Search for the cell housing the specified text and yield its [X, Y] center coordinate. 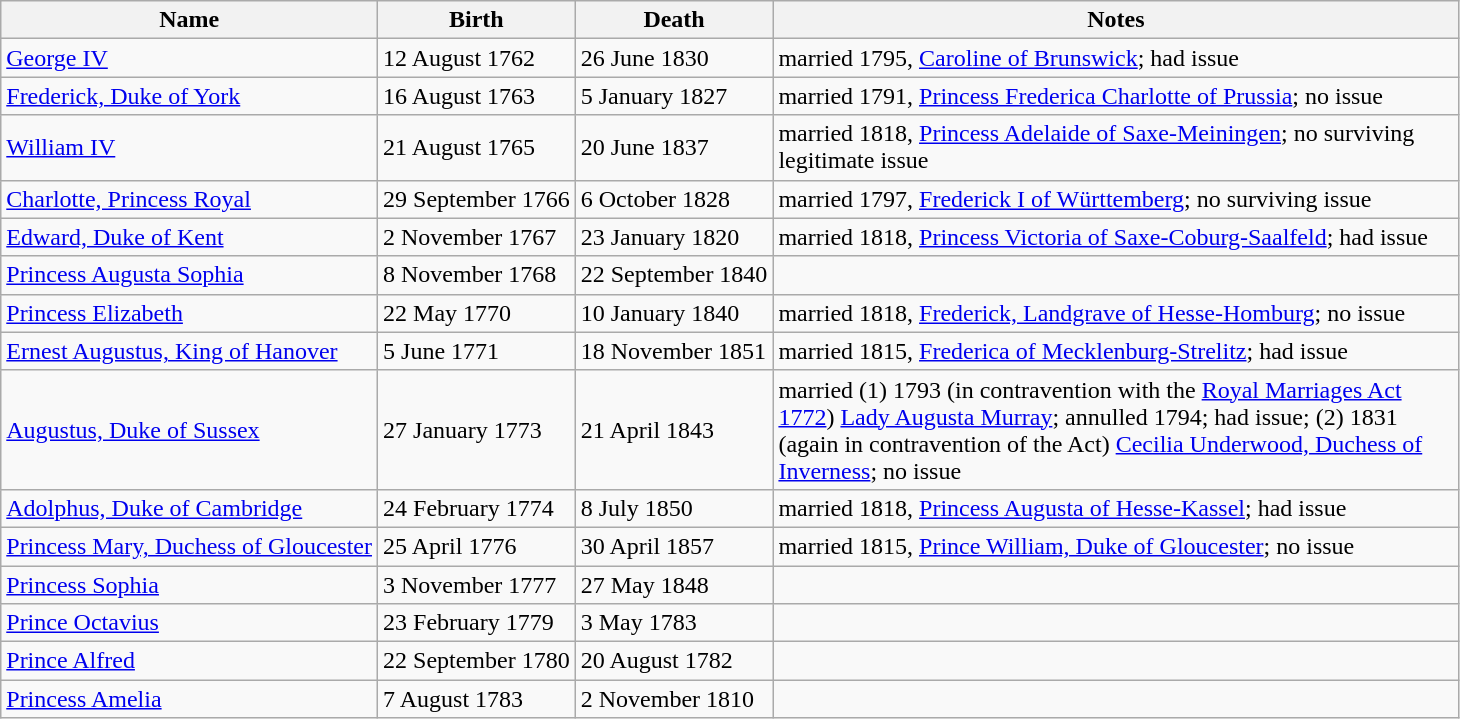
William IV [190, 148]
married 1791, Princess Frederica Charlotte of Prussia; no issue [1116, 96]
George IV [190, 58]
Birth [477, 20]
Augustus, Duke of Sussex [190, 430]
3 May 1783 [674, 623]
18 November 1851 [674, 351]
Charlotte, Princess Royal [190, 199]
21 August 1765 [477, 148]
6 October 1828 [674, 199]
Princess Augusta Sophia [190, 275]
married 1795, Caroline of Brunswick; had issue [1116, 58]
3 November 1777 [477, 585]
12 August 1762 [477, 58]
Prince Alfred [190, 661]
Name [190, 20]
20 June 1837 [674, 148]
Princess Sophia [190, 585]
married 1797, Frederick I of Württemberg; no surviving issue [1116, 199]
Princess Elizabeth [190, 313]
married 1815, Frederica of Mecklenburg-Strelitz; had issue [1116, 351]
20 August 1782 [674, 661]
Edward, Duke of Kent [190, 237]
5 June 1771 [477, 351]
8 July 1850 [674, 508]
25 April 1776 [477, 546]
21 April 1843 [674, 430]
30 April 1857 [674, 546]
16 August 1763 [477, 96]
Notes [1116, 20]
29 September 1766 [477, 199]
married 1818, Princess Victoria of Saxe-Coburg-Saalfeld; had issue [1116, 237]
27 May 1848 [674, 585]
23 January 1820 [674, 237]
26 June 1830 [674, 58]
23 February 1779 [477, 623]
22 May 1770 [477, 313]
10 January 1840 [674, 313]
24 February 1774 [477, 508]
22 September 1840 [674, 275]
5 January 1827 [674, 96]
Prince Octavius [190, 623]
married 1815, Prince William, Duke of Gloucester; no issue [1116, 546]
22 September 1780 [477, 661]
married 1818, Princess Adelaide of Saxe-Meiningen; no surviving legitimate issue [1116, 148]
Ernest Augustus, King of Hanover [190, 351]
2 November 1767 [477, 237]
Death [674, 20]
married 1818, Princess Augusta of Hesse-Kassel; had issue [1116, 508]
Princess Mary, Duchess of Gloucester [190, 546]
Adolphus, Duke of Cambridge [190, 508]
27 January 1773 [477, 430]
Princess Amelia [190, 699]
2 November 1810 [674, 699]
7 August 1783 [477, 699]
8 November 1768 [477, 275]
Frederick, Duke of York [190, 96]
married 1818, Frederick, Landgrave of Hesse-Homburg; no issue [1116, 313]
